Locate the cell with the specified text and output its [X, Y] center coordinate. 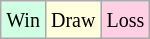
Win [24, 20]
Draw [72, 20]
Loss [126, 20]
